Search for the cell housing the specified text and yield its [x, y] center coordinate. 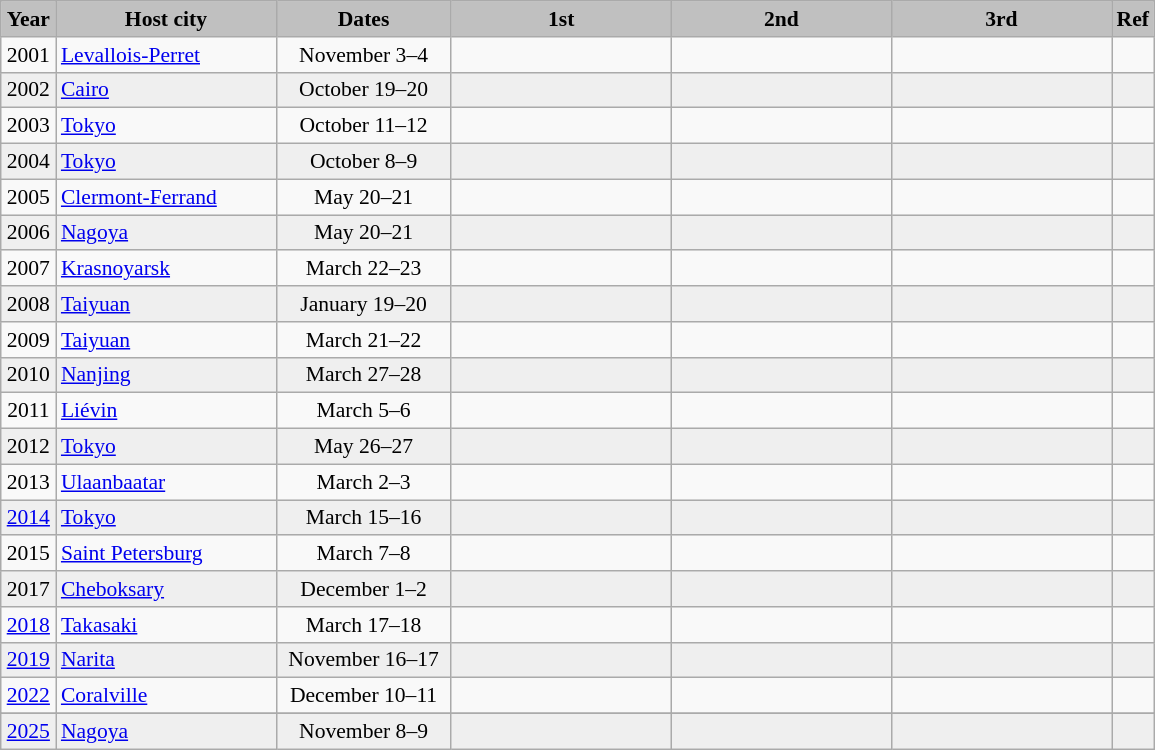
3rd [1001, 19]
2001 [28, 55]
October 11–12 [364, 126]
Ref [1133, 19]
March 17–18 [364, 625]
2011 [28, 411]
October 8–9 [364, 162]
2007 [28, 269]
November 3–4 [364, 55]
2002 [28, 90]
Year [28, 19]
1st [561, 19]
Clermont-Ferrand [166, 197]
December 10–11 [364, 696]
May 26–27 [364, 447]
2008 [28, 304]
Narita [166, 660]
Host city [166, 19]
2012 [28, 447]
March 21–22 [364, 340]
Coralville [166, 696]
Krasnoyarsk [166, 269]
2015 [28, 554]
Nanjing [166, 375]
March 27–28 [364, 375]
Liévin [166, 411]
2014 [28, 518]
2009 [28, 340]
2025 [28, 732]
2018 [28, 625]
January 19–20 [364, 304]
2013 [28, 482]
December 1–2 [364, 589]
2003 [28, 126]
Ulaanbaatar [166, 482]
Cairo [166, 90]
2nd [781, 19]
2006 [28, 233]
2004 [28, 162]
Levallois-Perret [166, 55]
March 22–23 [364, 269]
2019 [28, 660]
March 7–8 [364, 554]
March 15–16 [364, 518]
Cheboksary [166, 589]
2022 [28, 696]
October 19–20 [364, 90]
Saint Petersburg [166, 554]
Dates [364, 19]
November 8–9 [364, 732]
2010 [28, 375]
2005 [28, 197]
Takasaki [166, 625]
2017 [28, 589]
November 16–17 [364, 660]
March 5–6 [364, 411]
March 2–3 [364, 482]
